Pinpoint the cell where the given text exists, returning its [X, Y] midpoint coordinate. 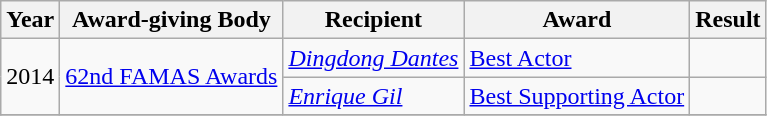
Best Actor [577, 58]
Recipient [374, 20]
Enrique Gil [374, 96]
Award-giving Body [172, 20]
2014 [30, 77]
62nd FAMAS Awards [172, 77]
Year [30, 20]
Result [728, 20]
Best Supporting Actor [577, 96]
Dingdong Dantes [374, 58]
Award [577, 20]
